Output the (X, Y) coordinate of the center of the cell containing the given text.  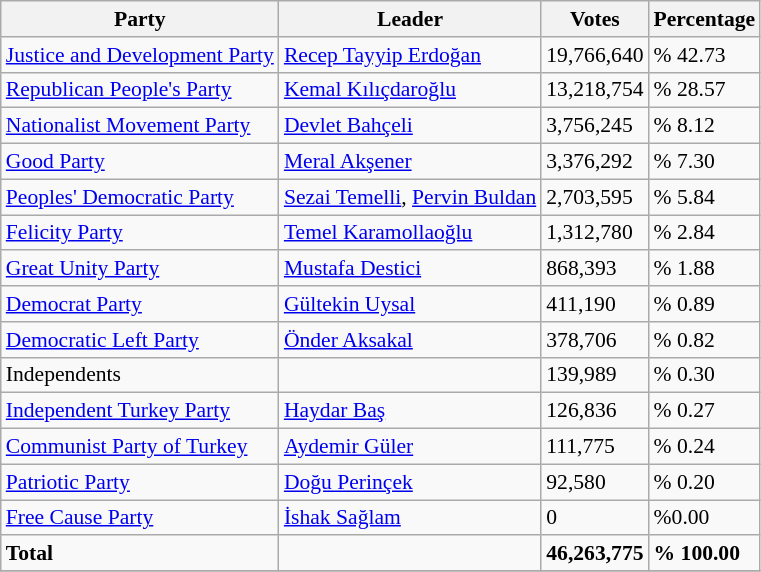
% 0.24 (705, 447)
Kemal Kılıçdaroğlu (410, 90)
Patriotic Party (140, 482)
Percentage (705, 19)
% 7.30 (705, 162)
Haydar Baş (410, 411)
Justice and Development Party (140, 55)
Total (140, 554)
Leader (410, 19)
Nationalist Movement Party (140, 126)
% 0.27 (705, 411)
% 42.73 (705, 55)
378,706 (594, 340)
3,376,292 (594, 162)
Republican People's Party (140, 90)
2,703,595 (594, 197)
46,263,775 (594, 554)
19,766,640 (594, 55)
Aydemir Güler (410, 447)
Mustafa Destici (410, 269)
Independent Turkey Party (140, 411)
Democratic Left Party (140, 340)
%0.00 (705, 518)
% 5.84 (705, 197)
Devlet Bahçeli (410, 126)
Doğu Perinçek (410, 482)
Sezai Temelli, Pervin Buldan (410, 197)
1,312,780 (594, 233)
Recep Tayyip Erdoğan (410, 55)
Democrat Party (140, 304)
Good Party (140, 162)
92,580 (594, 482)
% 28.57 (705, 90)
139,989 (594, 375)
Independents (140, 375)
Felicity Party (140, 233)
0 (594, 518)
% 0.30 (705, 375)
% 1.88 (705, 269)
Communist Party of Turkey (140, 447)
Meral Akşener (410, 162)
Peoples' Democratic Party (140, 197)
İshak Sağlam (410, 518)
% 100.00 (705, 554)
Free Cause Party (140, 518)
Great Unity Party (140, 269)
126,836 (594, 411)
Önder Aksakal (410, 340)
% 8.12 (705, 126)
% 0.89 (705, 304)
411,190 (594, 304)
13,218,754 (594, 90)
% 0.20 (705, 482)
Party (140, 19)
Votes (594, 19)
% 2.84 (705, 233)
3,756,245 (594, 126)
868,393 (594, 269)
Temel Karamollaoğlu (410, 233)
111,775 (594, 447)
% 0.82 (705, 340)
Gültekin Uysal (410, 304)
